Detect which cell encompasses the target text, then output its (x, y) center coordinate. 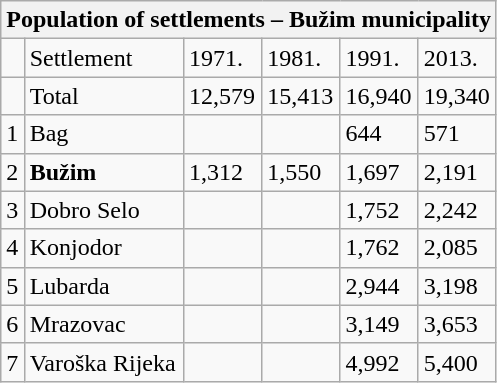
4 (12, 248)
6 (12, 324)
Dobro Selo (104, 210)
5 (12, 286)
2,191 (457, 172)
Population of settlements – Bužim municipality (249, 20)
Bužim (104, 172)
1991. (379, 58)
4,992 (379, 362)
3,198 (457, 286)
Konjodor (104, 248)
1,697 (379, 172)
1981. (301, 58)
3,653 (457, 324)
2 (12, 172)
19,340 (457, 96)
3 (12, 210)
1,550 (301, 172)
Lubarda (104, 286)
1971. (223, 58)
2,944 (379, 286)
2013. (457, 58)
2,242 (457, 210)
Total (104, 96)
Varoška Rijeka (104, 362)
Bag (104, 134)
1,762 (379, 248)
3,149 (379, 324)
Settlement (104, 58)
1,312 (223, 172)
12,579 (223, 96)
1,752 (379, 210)
7 (12, 362)
2,085 (457, 248)
5,400 (457, 362)
1 (12, 134)
15,413 (301, 96)
Mrazovac (104, 324)
16,940 (379, 96)
644 (379, 134)
571 (457, 134)
